Search for the cell housing the specified text and yield its [x, y] center coordinate. 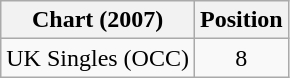
8 [241, 58]
UK Singles (OCC) [98, 58]
Position [241, 20]
Chart (2007) [98, 20]
